Return the [X, Y] coordinate for the center point of the cell that contains the specified text.  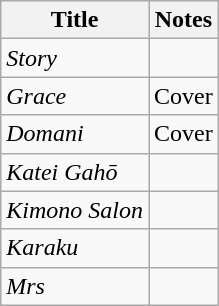
Mrs [75, 286]
Notes [183, 20]
Story [75, 58]
Grace [75, 96]
Karaku [75, 248]
Title [75, 20]
Katei Gahō [75, 172]
Domani [75, 134]
Kimono Salon [75, 210]
